Return the [X, Y] coordinate for the center point of the cell that contains the specified text.  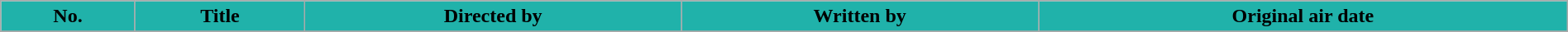
Title [220, 16]
Original air date [1303, 16]
Directed by [493, 16]
No. [68, 16]
Written by [860, 16]
